Provide the (X, Y) coordinate of the cell's center where the given text is located.  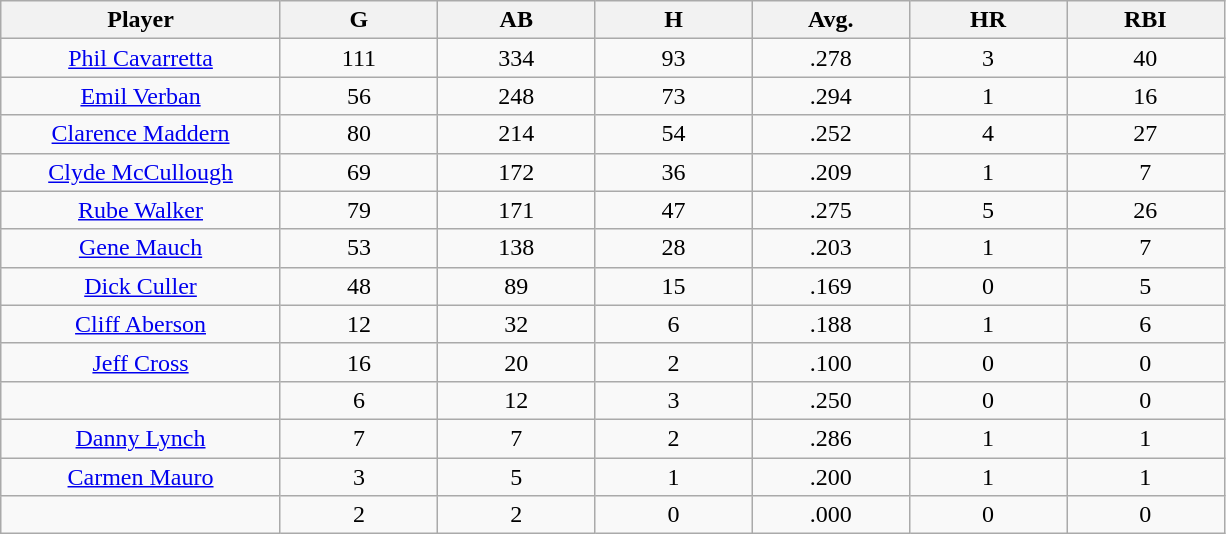
73 (674, 96)
171 (516, 210)
Rube Walker (141, 210)
.286 (830, 438)
138 (516, 248)
G (358, 20)
.100 (830, 362)
27 (1146, 134)
Cliff Aberson (141, 324)
214 (516, 134)
56 (358, 96)
.209 (830, 172)
Gene Mauch (141, 248)
RBI (1146, 20)
54 (674, 134)
Danny Lynch (141, 438)
AB (516, 20)
4 (988, 134)
.200 (830, 477)
H (674, 20)
HR (988, 20)
Clyde McCullough (141, 172)
Avg. (830, 20)
.278 (830, 58)
40 (1146, 58)
Emil Verban (141, 96)
.252 (830, 134)
53 (358, 248)
334 (516, 58)
80 (358, 134)
15 (674, 286)
.203 (830, 248)
.294 (830, 96)
Player (141, 20)
20 (516, 362)
111 (358, 58)
.188 (830, 324)
79 (358, 210)
26 (1146, 210)
.169 (830, 286)
.275 (830, 210)
.000 (830, 515)
Carmen Mauro (141, 477)
93 (674, 58)
Clarence Maddern (141, 134)
Jeff Cross (141, 362)
36 (674, 172)
32 (516, 324)
48 (358, 286)
Dick Culler (141, 286)
172 (516, 172)
47 (674, 210)
Phil Cavarretta (141, 58)
.250 (830, 400)
248 (516, 96)
28 (674, 248)
89 (516, 286)
69 (358, 172)
